Locate the cell with the specified text and output its [X, Y] center coordinate. 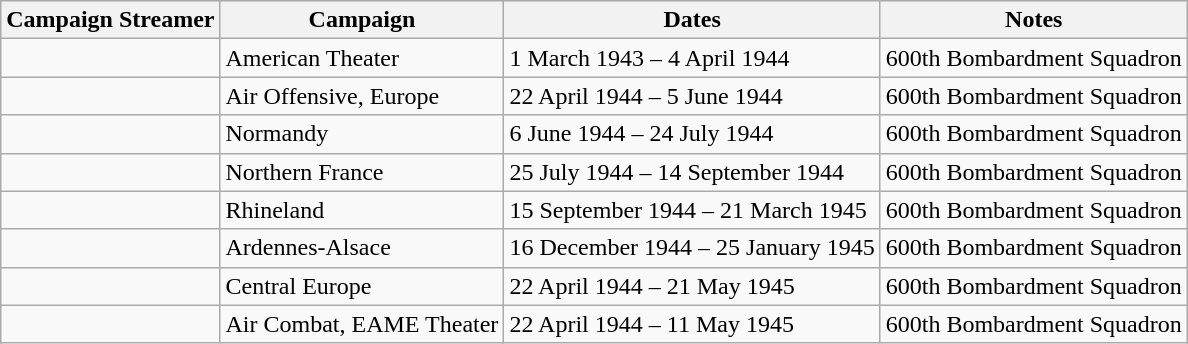
Normandy [362, 134]
Campaign Streamer [110, 20]
Campaign [362, 20]
Notes [1034, 20]
6 June 1944 – 24 July 1944 [692, 134]
22 April 1944 – 11 May 1945 [692, 324]
Northern France [362, 172]
22 April 1944 – 5 June 1944 [692, 96]
22 April 1944 – 21 May 1945 [692, 286]
American Theater [362, 58]
Rhineland [362, 210]
Air Combat, EAME Theater [362, 324]
Central Europe [362, 286]
15 September 1944 – 21 March 1945 [692, 210]
16 December 1944 – 25 January 1945 [692, 248]
Dates [692, 20]
25 July 1944 – 14 September 1944 [692, 172]
1 March 1943 – 4 April 1944 [692, 58]
Ardennes-Alsace [362, 248]
Air Offensive, Europe [362, 96]
